Search for the cell housing the specified text and yield its [x, y] center coordinate. 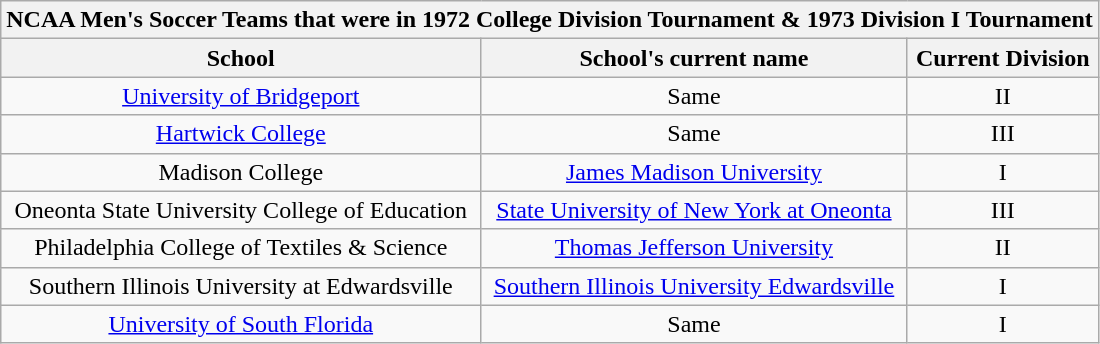
State University of New York at Oneonta [694, 210]
University of Bridgeport [241, 96]
Hartwick College [241, 134]
School's current name [694, 58]
Madison College [241, 172]
Current Division [1002, 58]
Southern Illinois University at Edwardsville [241, 286]
James Madison University [694, 172]
University of South Florida [241, 324]
NCAA Men's Soccer Teams that were in 1972 College Division Tournament & 1973 Division I Tournament [550, 20]
Thomas Jefferson University [694, 248]
Oneonta State University College of Education [241, 210]
Philadelphia College of Textiles & Science [241, 248]
Southern Illinois University Edwardsville [694, 286]
School [241, 58]
